Determine the (X, Y) coordinate at the center of the cell enclosing the given text.  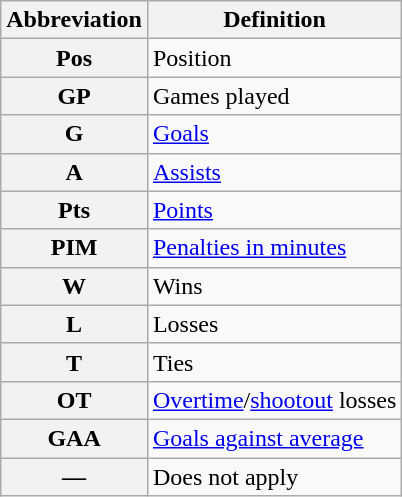
T (74, 362)
W (74, 286)
Assists (274, 172)
Overtime/shootout losses (274, 400)
— (74, 477)
Goals against average (274, 438)
GAA (74, 438)
L (74, 324)
Losses (274, 324)
PIM (74, 248)
Definition (274, 20)
Wins (274, 286)
Position (274, 58)
Does not apply (274, 477)
Ties (274, 362)
GP (74, 96)
Games played (274, 96)
Abbreviation (74, 20)
Goals (274, 134)
Pos (74, 58)
G (74, 134)
Penalties in minutes (274, 248)
Points (274, 210)
OT (74, 400)
Pts (74, 210)
A (74, 172)
